Extract the (X, Y) coordinate from the center of the cell holding the provided text.  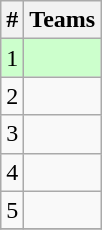
1 (12, 58)
Teams (62, 20)
# (12, 20)
2 (12, 96)
5 (12, 210)
4 (12, 172)
3 (12, 134)
